For the text-containing cell, return its midpoint in [x, y] coordinate format. 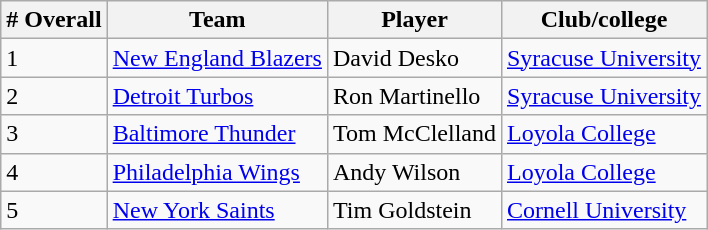
Ron Martinello [414, 96]
# Overall [54, 20]
New York Saints [217, 210]
Baltimore Thunder [217, 134]
Andy Wilson [414, 172]
David Desko [414, 58]
Tom McClelland [414, 134]
2 [54, 96]
New England Blazers [217, 58]
Cornell University [604, 210]
4 [54, 172]
Philadelphia Wings [217, 172]
Detroit Turbos [217, 96]
Club/college [604, 20]
Tim Goldstein [414, 210]
5 [54, 210]
Player [414, 20]
Team [217, 20]
1 [54, 58]
3 [54, 134]
